Detect which cell encompasses the target text, then output its [x, y] center coordinate. 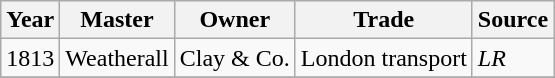
London transport [384, 58]
LR [512, 58]
Year [30, 20]
Trade [384, 20]
Source [512, 20]
Owner [234, 20]
Master [117, 20]
Clay & Co. [234, 58]
Weatherall [117, 58]
1813 [30, 58]
